Scan for the cell matching the given text and deliver its [X, Y] coordinate at center. 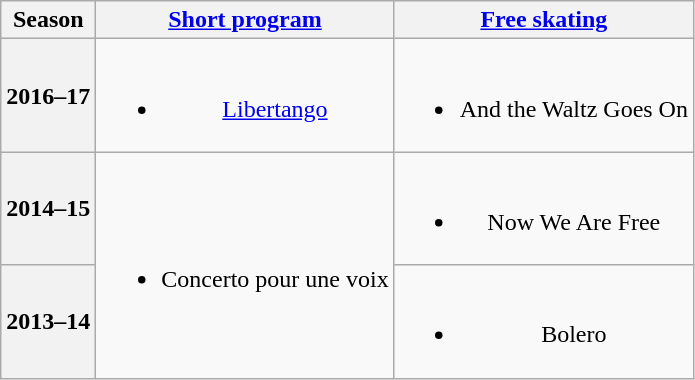
Season [48, 20]
Now We Are Free [544, 208]
Bolero [544, 322]
2013–14 [48, 322]
Short program [245, 20]
Free skating [544, 20]
2016–17 [48, 96]
Concerto pour une voix [245, 265]
And the Waltz Goes On [544, 96]
Libertango [245, 96]
2014–15 [48, 208]
